Provide the (X, Y) coordinate of the cell's center where the given text is located.  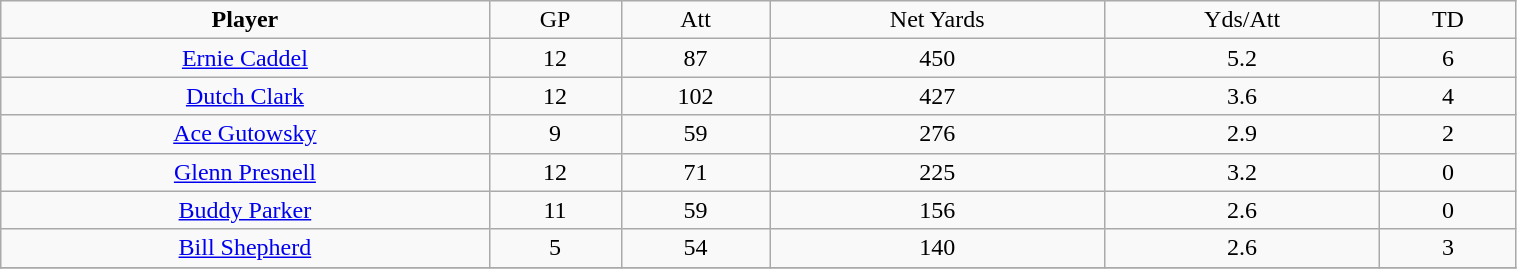
450 (937, 58)
140 (937, 248)
Dutch Clark (245, 96)
Bill Shepherd (245, 248)
Player (245, 20)
427 (937, 96)
6 (1448, 58)
2 (1448, 134)
Ace Gutowsky (245, 134)
TD (1448, 20)
Glenn Presnell (245, 172)
156 (937, 210)
5.2 (1242, 58)
3.2 (1242, 172)
71 (696, 172)
2.9 (1242, 134)
54 (696, 248)
Ernie Caddel (245, 58)
3.6 (1242, 96)
3 (1448, 248)
276 (937, 134)
Att (696, 20)
5 (555, 248)
Yds/Att (1242, 20)
Net Yards (937, 20)
GP (555, 20)
11 (555, 210)
102 (696, 96)
4 (1448, 96)
9 (555, 134)
225 (937, 172)
Buddy Parker (245, 210)
87 (696, 58)
